Provide the (X, Y) coordinate of the cell's center where the given text is located.  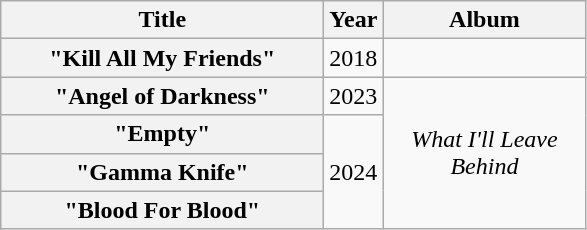
"Kill All My Friends" (162, 58)
2018 (354, 58)
"Empty" (162, 134)
"Blood For Blood" (162, 210)
"Angel of Darkness" (162, 96)
Album (484, 20)
2024 (354, 172)
What I'll Leave Behind (484, 153)
Year (354, 20)
"Gamma Knife" (162, 172)
2023 (354, 96)
Title (162, 20)
